Search for the cell housing the specified text and yield its (X, Y) center coordinate. 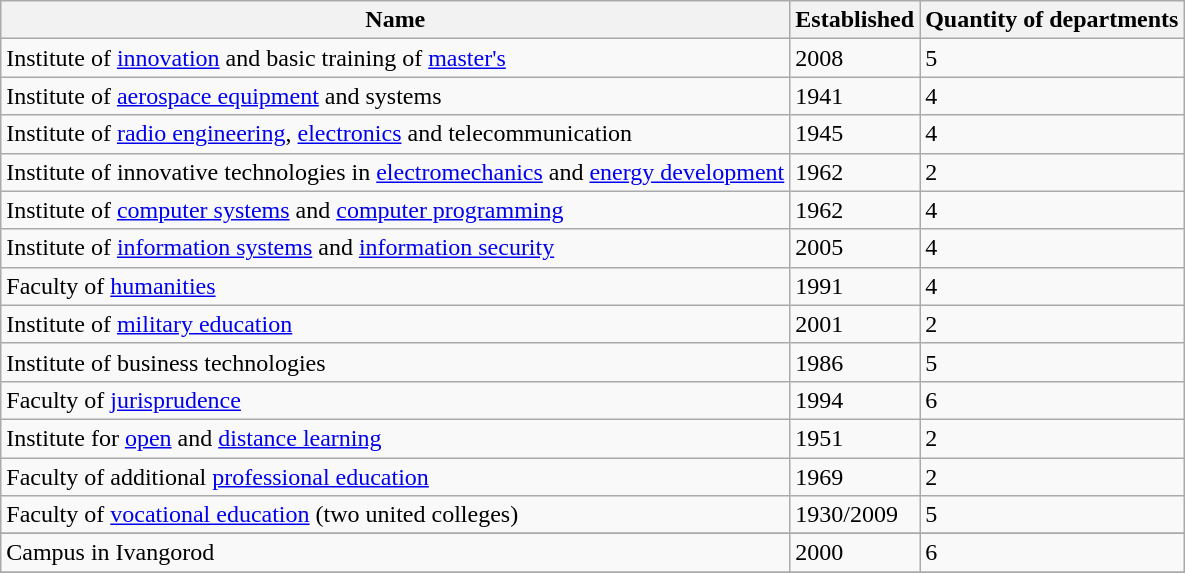
Established (855, 20)
1994 (855, 400)
2001 (855, 324)
Campus in Ivangorod (396, 553)
Name (396, 20)
Institute for open and distance learning (396, 438)
Institute of business technologies (396, 362)
1986 (855, 362)
Institute of military education (396, 324)
Institute of innovative technologies in electromechanics and energy development (396, 172)
Institute of information systems and information security (396, 248)
1945 (855, 134)
1941 (855, 96)
1991 (855, 286)
1951 (855, 438)
2008 (855, 58)
1969 (855, 477)
Institute of computer systems and computer programming (396, 210)
Faculty of vocational education (two united colleges) (396, 515)
Institute of innovation and basic training of master's (396, 58)
Institute of aerospace equipment and systems (396, 96)
Faculty of additional professional education (396, 477)
Quantity of departments (1052, 20)
2000 (855, 553)
Faculty of jurisprudence (396, 400)
Faculty of humanities (396, 286)
1930/2009 (855, 515)
Institute of radio engineering, electronics and telecommunication (396, 134)
2005 (855, 248)
